Pinpoint the cell where the given text exists, returning its [X, Y] midpoint coordinate. 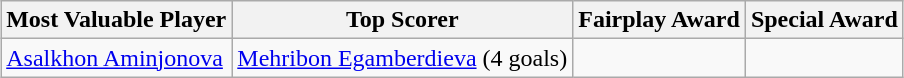
Top Scorer [402, 20]
Asalkhon Aminjonova [116, 58]
Special Award [824, 20]
Mehribon Egamberdieva (4 goals) [402, 58]
Most Valuable Player [116, 20]
Fairplay Award [660, 20]
